Detect which cell encompasses the target text, then output its [x, y] center coordinate. 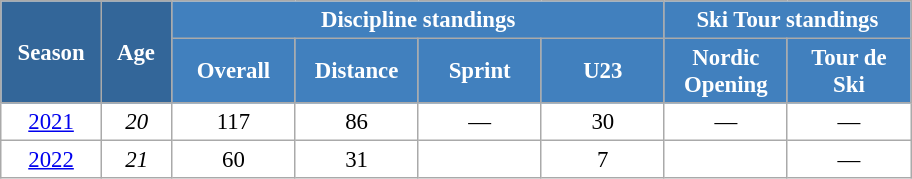
Overall [234, 72]
Sprint [480, 72]
Season [52, 52]
2022 [52, 160]
Discipline standings [418, 20]
NordicOpening [726, 72]
31 [356, 160]
21 [136, 160]
117 [234, 122]
U23 [602, 72]
20 [136, 122]
Distance [356, 72]
Tour deSki [848, 72]
Ski Tour standings [787, 20]
60 [234, 160]
7 [602, 160]
86 [356, 122]
30 [602, 122]
2021 [52, 122]
Age [136, 52]
